Provide the (X, Y) coordinate of the cell's center where the given text is located.  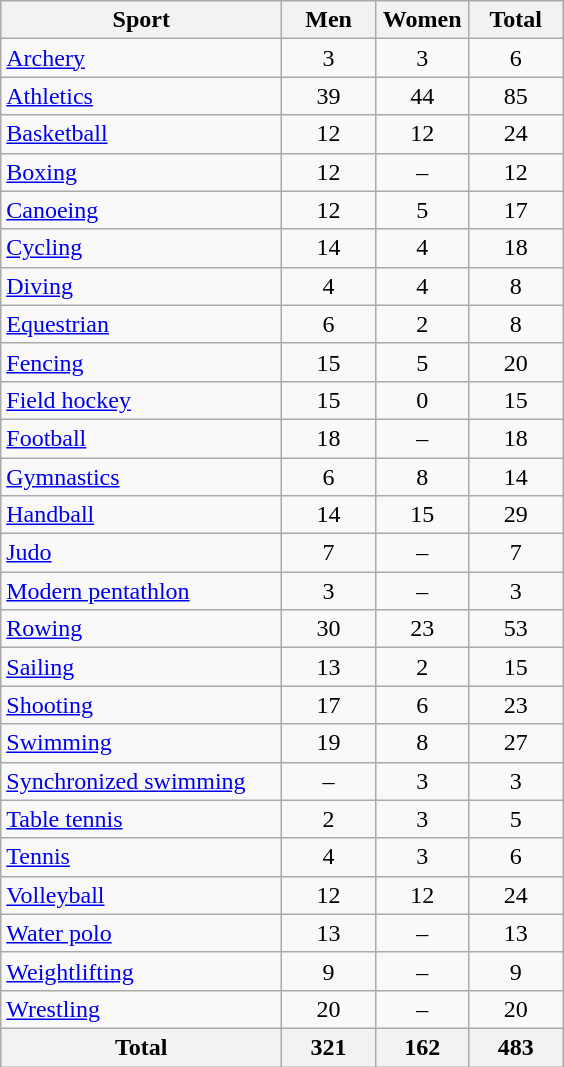
Cycling (142, 248)
162 (422, 1047)
27 (516, 743)
Basketball (142, 134)
Fencing (142, 362)
Men (329, 20)
Synchronized swimming (142, 781)
Gymnastics (142, 477)
Wrestling (142, 1009)
Rowing (142, 629)
Judo (142, 553)
Sailing (142, 667)
0 (422, 400)
Weightlifting (142, 971)
321 (329, 1047)
483 (516, 1047)
Sport (142, 20)
Table tennis (142, 819)
Shooting (142, 705)
Athletics (142, 96)
19 (329, 743)
39 (329, 96)
53 (516, 629)
Swimming (142, 743)
Handball (142, 515)
Archery (142, 58)
85 (516, 96)
Boxing (142, 172)
Diving (142, 286)
Equestrian (142, 324)
Football (142, 438)
Field hockey (142, 400)
Modern pentathlon (142, 591)
Canoeing (142, 210)
Women (422, 20)
30 (329, 629)
Water polo (142, 933)
Volleyball (142, 895)
44 (422, 96)
Tennis (142, 857)
29 (516, 515)
